Output the [X, Y] coordinate of the center of the cell containing the given text.  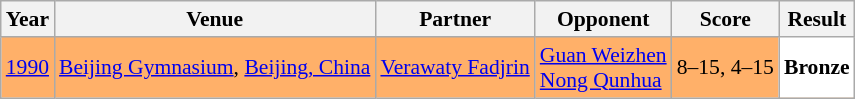
Venue [214, 19]
8–15, 4–15 [726, 68]
Opponent [604, 19]
Beijing Gymnasium, Beijing, China [214, 68]
Partner [454, 19]
1990 [28, 68]
Bronze [817, 68]
Guan Weizhen Nong Qunhua [604, 68]
Result [817, 19]
Score [726, 19]
Year [28, 19]
Verawaty Fadjrin [454, 68]
